Pinpoint the cell where the given text exists, returning its (x, y) midpoint coordinate. 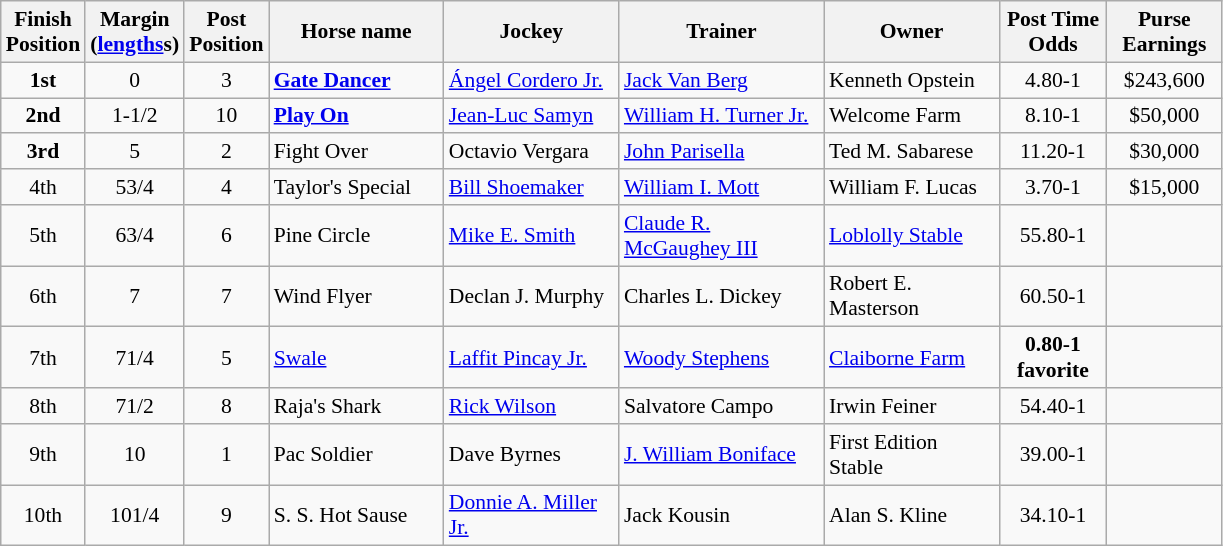
2 (226, 152)
34.10-1 (1053, 516)
11.20-1 (1053, 152)
4th (43, 187)
Trainer (722, 32)
Salvatore Campo (722, 406)
Claude R. McGaughey III (722, 236)
Loblolly Stable (912, 236)
Donnie A. Miller Jr. (532, 516)
53/4 (134, 187)
Raja's Shark (356, 406)
Wind Flyer (356, 296)
3rd (43, 152)
Pine Circle (356, 236)
Rick Wilson (532, 406)
6th (43, 296)
Jack Kousin (722, 516)
Kenneth Opstein (912, 80)
Octavio Vergara (532, 152)
Taylor's Special (356, 187)
William I. Mott (722, 187)
William H. Turner Jr. (722, 116)
6 (226, 236)
First Edition Stable (912, 454)
Jockey (532, 32)
William F. Lucas (912, 187)
2nd (43, 116)
Declan J. Murphy (532, 296)
Margin (lengthss) (134, 32)
3 (226, 80)
Purse Earnings (1164, 32)
55.80-1 (1053, 236)
Dave Byrnes (532, 454)
John Parisella (722, 152)
S. S. Hot Sause (356, 516)
39.00-1 (1053, 454)
Laffit Pincay Jr. (532, 358)
Play On (356, 116)
4.80-1 (1053, 80)
Irwin Feiner (912, 406)
1st (43, 80)
Pac Soldier (356, 454)
$243,600 (1164, 80)
Welcome Farm (912, 116)
J. William Boniface (722, 454)
8th (43, 406)
Post Position (226, 32)
54.40-1 (1053, 406)
1-1/2 (134, 116)
Horse name (356, 32)
Woody Stephens (722, 358)
5th (43, 236)
Alan S. Kline (912, 516)
Jack Van Berg (722, 80)
$15,000 (1164, 187)
Claiborne Farm (912, 358)
71/2 (134, 406)
60.50-1 (1053, 296)
9th (43, 454)
Ted M. Sabarese (912, 152)
$30,000 (1164, 152)
4 (226, 187)
Swale (356, 358)
Fight Over (356, 152)
0 (134, 80)
Robert E. Masterson (912, 296)
8.10-1 (1053, 116)
8 (226, 406)
7th (43, 358)
10th (43, 516)
3.70-1 (1053, 187)
101/4 (134, 516)
Finish Position (43, 32)
Ángel Cordero Jr. (532, 80)
Charles L. Dickey (722, 296)
Owner (912, 32)
Post Time Odds (1053, 32)
Jean-Luc Samyn (532, 116)
Mike E. Smith (532, 236)
63/4 (134, 236)
Gate Dancer (356, 80)
9 (226, 516)
71/4 (134, 358)
Bill Shoemaker (532, 187)
0.80-1favorite (1053, 358)
1 (226, 454)
$50,000 (1164, 116)
